Provide the (X, Y) coordinate of the cell's center where the given text is located.  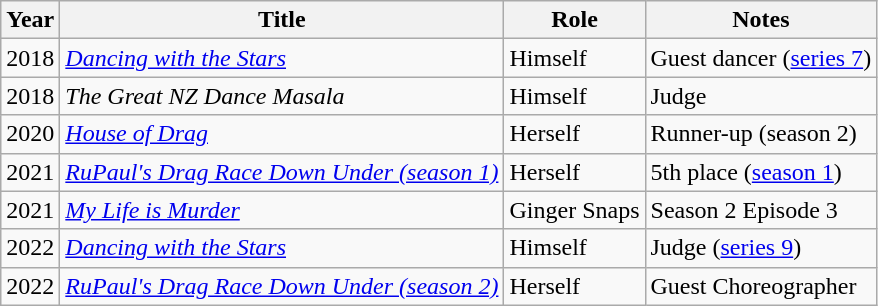
The Great NZ Dance Masala (282, 96)
RuPaul's Drag Race Down Under (season 1) (282, 172)
Guest dancer (series 7) (761, 58)
2020 (30, 134)
House of Drag (282, 134)
Role (574, 20)
RuPaul's Drag Race Down Under (season 2) (282, 286)
Judge (series 9) (761, 248)
Judge (761, 96)
Runner-up (season 2) (761, 134)
Notes (761, 20)
Year (30, 20)
Guest Choreographer (761, 286)
My Life is Murder (282, 210)
Title (282, 20)
Ginger Snaps (574, 210)
5th place (season 1) (761, 172)
Season 2 Episode 3 (761, 210)
